Capture the cell that displays the provided text and extract its (X, Y) central coordinate. 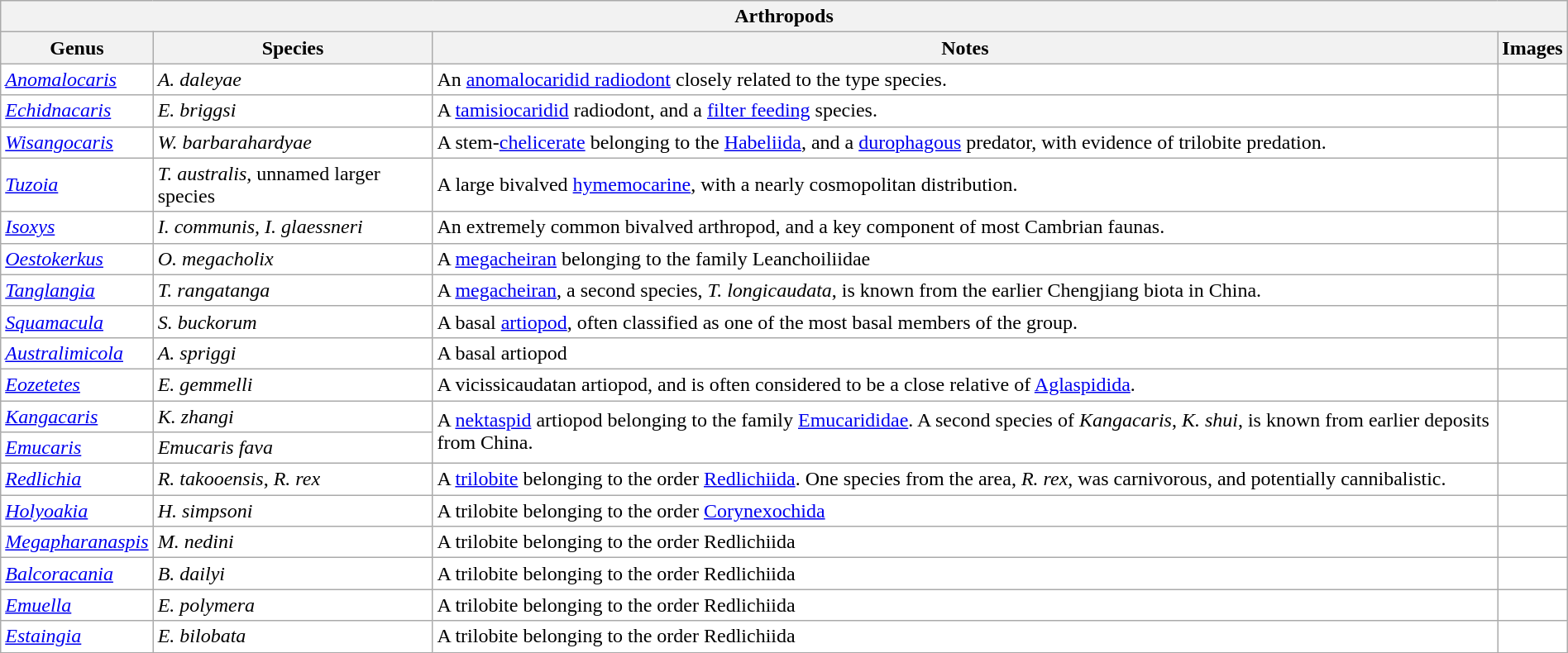
Holyoakia (77, 511)
S. buckorum (293, 322)
Megapharanaspis (77, 542)
E. bilobata (293, 636)
Redlichia (77, 479)
Squamacula (77, 322)
I. communis, I. glaessneri (293, 227)
E. polymera (293, 605)
Emucaris fava (293, 448)
A. spriggi (293, 353)
B. dailyi (293, 574)
Estaingia (77, 636)
Images (1532, 48)
Isoxys (77, 227)
T. rangatanga (293, 290)
E. gemmelli (293, 384)
Wisangocaris (77, 142)
Eozetetes (77, 384)
Species (293, 48)
Australimicola (77, 353)
Genus (77, 48)
W. barbarahardyae (293, 142)
Tanglangia (77, 290)
A basal artiopod (965, 353)
A trilobite belonging to the order Corynexochida (965, 511)
A. daleyae (293, 79)
Arthropods (784, 17)
T. australis, unnamed larger species (293, 185)
Balcoracania (77, 574)
A nektaspid artiopod belonging to the family Emucarididae. A second species of Kangacaris, K. shui, is known from earlier deposits from China. (965, 431)
A trilobite belonging to the order Redlichiida. One species from the area, R. rex, was carnivorous, and potentially cannibalistic. (965, 479)
Anomalocaris (77, 79)
An anomalocaridid radiodont closely related to the type species. (965, 79)
A vicissicaudatan artiopod, and is often considered to be a close relative of Aglaspidida. (965, 384)
A megacheiran belonging to the family Leanchoiliidae (965, 259)
Emuella (77, 605)
K. zhangi (293, 416)
Echidnacaris (77, 111)
A megacheiran, a second species, T. longicaudata, is known from the earlier Chengjiang biota in China. (965, 290)
Tuzoia (77, 185)
A basal artiopod, often classified as one of the most basal members of the group. (965, 322)
R. takooensis, R. rex (293, 479)
M. nedini (293, 542)
O. megacholix (293, 259)
Kangacaris (77, 416)
H. simpsoni (293, 511)
Notes (965, 48)
A large bivalved hymemocarine, with a nearly cosmopolitan distribution. (965, 185)
A stem-chelicerate belonging to the Habeliida, and a durophagous predator, with evidence of trilobite predation. (965, 142)
A tamisiocaridid radiodont, and a filter feeding species. (965, 111)
An extremely common bivalved arthropod, and a key component of most Cambrian faunas. (965, 227)
Emucaris (77, 448)
Oestokerkus (77, 259)
E. briggsi (293, 111)
